Capture the cell that displays the provided text and extract its (x, y) central coordinate. 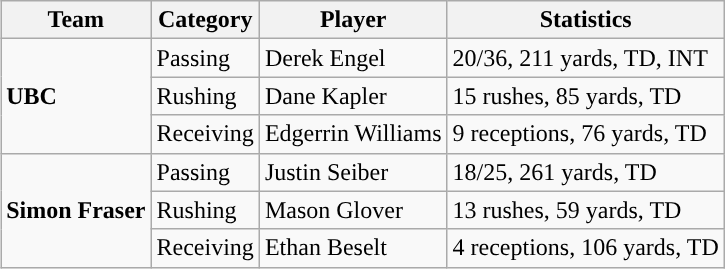
Category (205, 20)
4 receptions, 106 yards, TD (586, 248)
Justin Seiber (353, 172)
Derek Engel (353, 58)
18/25, 261 yards, TD (586, 172)
Team (76, 20)
Mason Glover (353, 210)
9 receptions, 76 yards, TD (586, 134)
15 rushes, 85 yards, TD (586, 96)
Player (353, 20)
13 rushes, 59 yards, TD (586, 210)
20/36, 211 yards, TD, INT (586, 58)
Simon Fraser (76, 210)
Dane Kapler (353, 96)
Ethan Beselt (353, 248)
Edgerrin Williams (353, 134)
UBC (76, 96)
Statistics (586, 20)
